Locate the cell with the specified text and output its [X, Y] center coordinate. 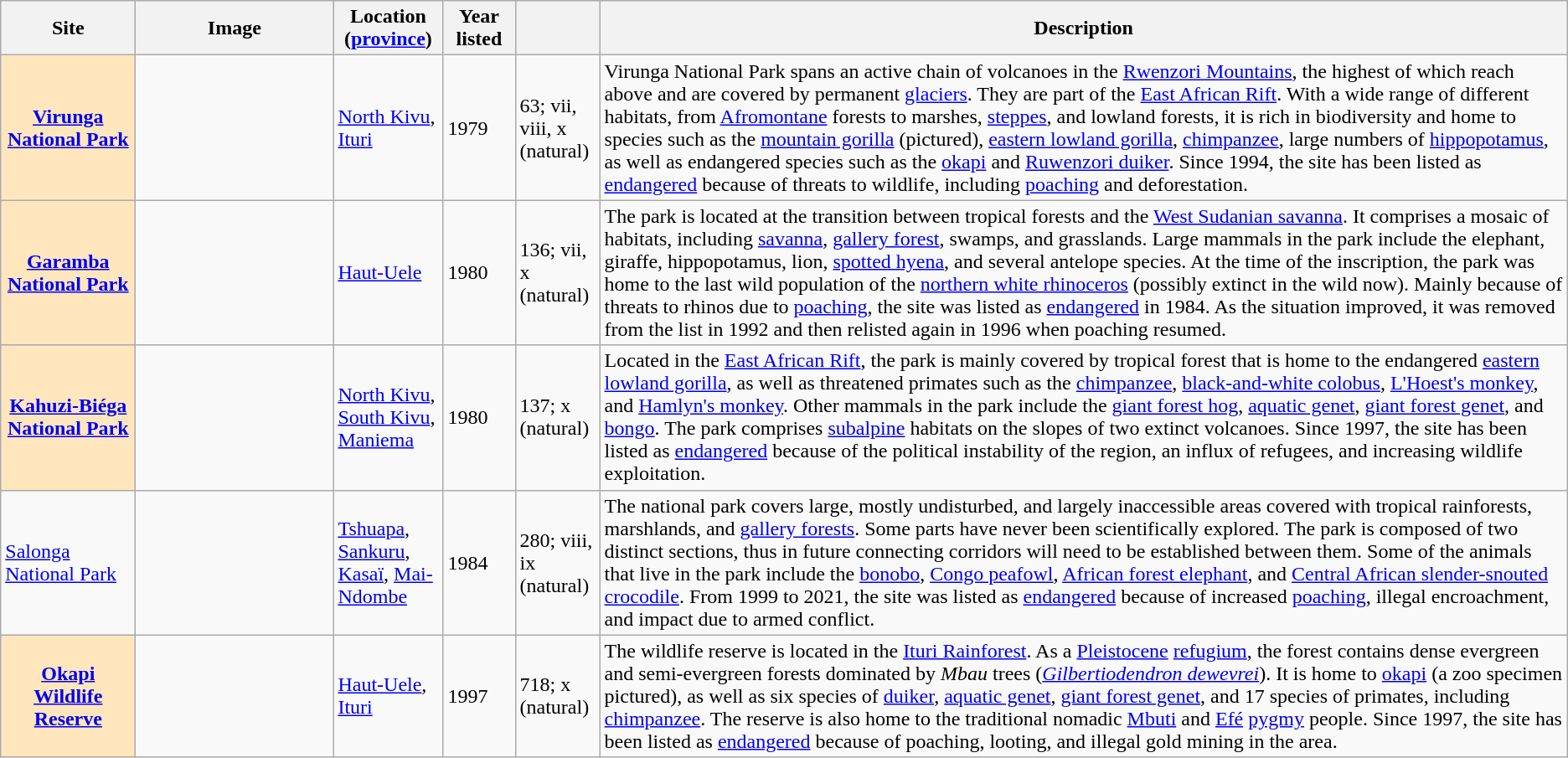
Virunga National Park [69, 127]
Tshuapa, Sankuru, Kasaï, Mai-Ndombe [389, 563]
Description [1084, 28]
280; viii, ix (natural) [558, 563]
Location (province) [389, 28]
Kahuzi-Biéga National Park [69, 417]
Haut-Uele [389, 273]
718; x (natural) [558, 696]
Site [69, 28]
Garamba National Park [69, 273]
Haut-Uele, Ituri [389, 696]
Year listed [479, 28]
137; x (natural) [558, 417]
Okapi Wildlife Reserve [69, 696]
1984 [479, 563]
1979 [479, 127]
1997 [479, 696]
63; vii, viii, x (natural) [558, 127]
Image [235, 28]
North Kivu, Ituri [389, 127]
North Kivu, South Kivu, Maniema [389, 417]
Salonga National Park [69, 563]
136; vii, x (natural) [558, 273]
